Search for the cell housing the specified text and yield its [X, Y] center coordinate. 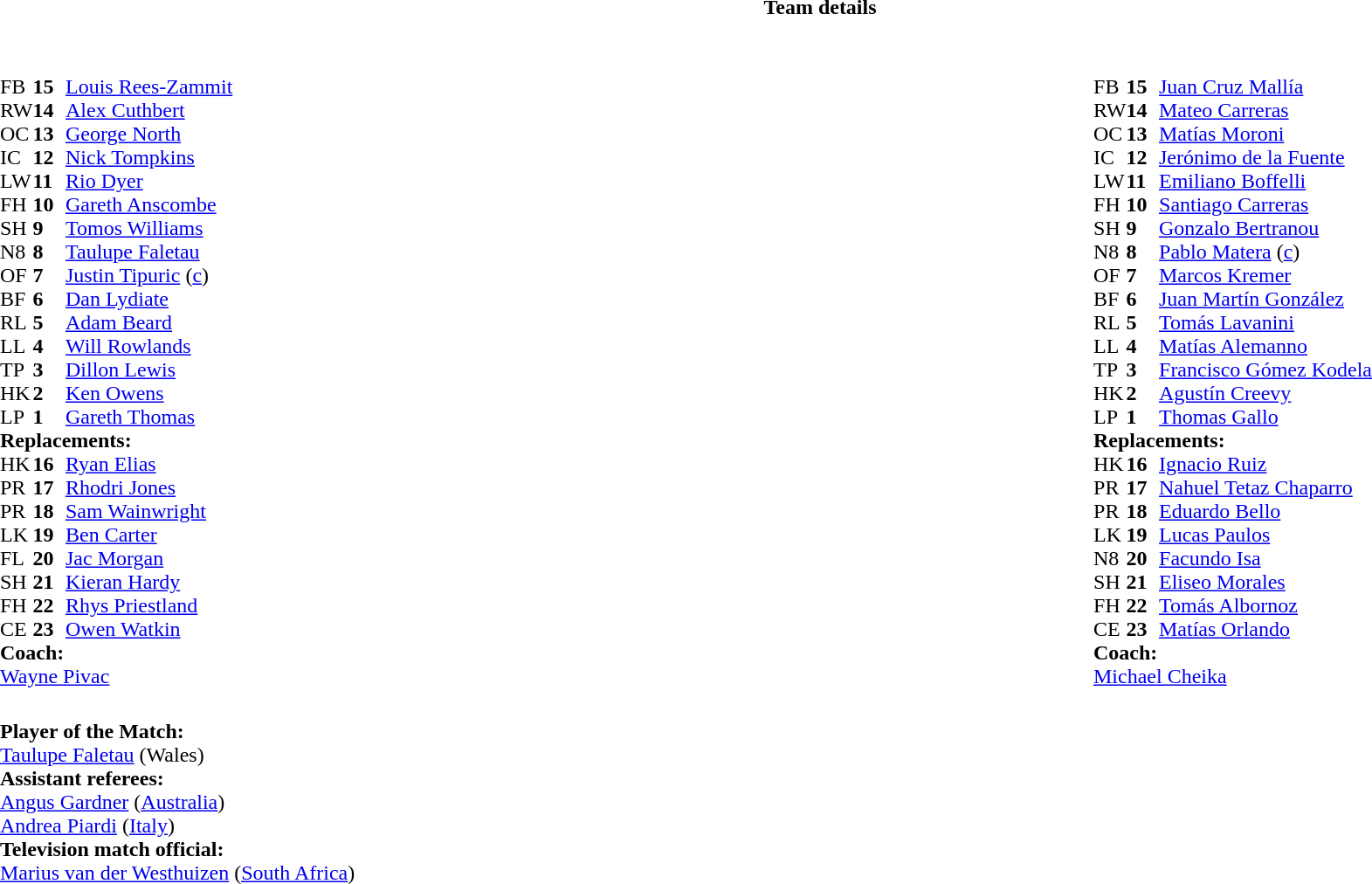
Thomas Gallo [1265, 418]
Rhodri Jones [148, 487]
Nick Tompkins [148, 157]
Gonzalo Bertranou [1265, 229]
Alex Cuthbert [148, 110]
FL [17, 559]
Francisco Gómez Kodela [1265, 370]
Pablo Matera (c) [1265, 252]
Ignacio Ruiz [1265, 465]
Emiliano Boffelli [1265, 182]
Dan Lydiate [148, 299]
Ben Carter [148, 535]
Rhys Priestland [148, 606]
Ryan Elias [148, 465]
Kieran Hardy [148, 582]
Tomos Williams [148, 229]
Mateo Carreras [1265, 110]
Nahuel Tetaz Chaparro [1265, 487]
Lucas Paulos [1265, 535]
Tomás Albornoz [1265, 606]
Marcos Kremer [1265, 276]
Rio Dyer [148, 182]
Eliseo Morales [1265, 582]
Owen Watkin [148, 629]
Agustín Creevy [1265, 393]
Santiago Carreras [1265, 204]
Justin Tipuric (c) [148, 276]
Eduardo Bello [1265, 512]
Jac Morgan [148, 559]
Matías Alemanno [1265, 346]
Adam Beard [148, 323]
Juan Martín González [1265, 299]
Gareth Anscombe [148, 204]
Matías Orlando [1265, 629]
Taulupe Faletau [148, 252]
Facundo Isa [1265, 559]
Louis Rees-Zammit [148, 87]
Will Rowlands [148, 346]
George North [148, 135]
Tomás Lavanini [1265, 323]
Dillon Lewis [148, 370]
Matías Moroni [1265, 135]
Sam Wainwright [148, 512]
Michael Cheika [1233, 676]
Juan Cruz Mallía [1265, 87]
Jerónimo de la Fuente [1265, 157]
Wayne Pivac [116, 676]
Gareth Thomas [148, 418]
Ken Owens [148, 393]
